Detect which cell encompasses the target text, then output its [x, y] center coordinate. 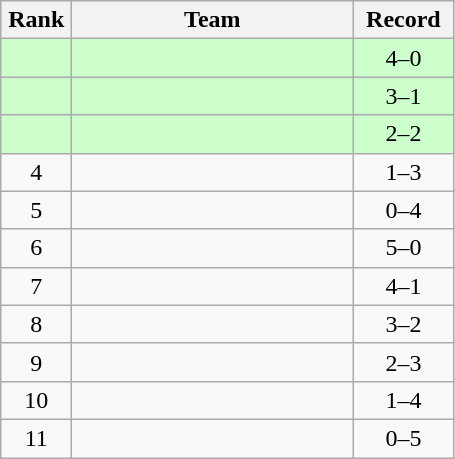
4 [36, 172]
7 [36, 286]
1–3 [404, 172]
Rank [36, 20]
5 [36, 210]
10 [36, 400]
3–1 [404, 96]
8 [36, 324]
4–0 [404, 58]
11 [36, 438]
2–3 [404, 362]
3–2 [404, 324]
0–5 [404, 438]
2–2 [404, 134]
0–4 [404, 210]
6 [36, 248]
1–4 [404, 400]
Record [404, 20]
9 [36, 362]
4–1 [404, 286]
Team [212, 20]
5–0 [404, 248]
